Search for the cell housing the specified text and yield its [X, Y] center coordinate. 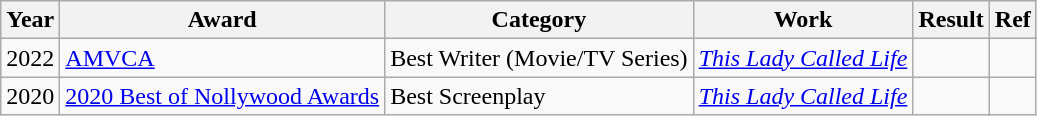
2022 [30, 58]
Best Writer (Movie/TV Series) [539, 58]
Ref [1012, 20]
Category [539, 20]
AMVCA [222, 58]
Best Screenplay [539, 96]
2020 Best of Nollywood Awards [222, 96]
Work [803, 20]
2020 [30, 96]
Award [222, 20]
Year [30, 20]
Result [951, 20]
